Identify which cell holds the provided text, then report its (X, Y) central coordinate. 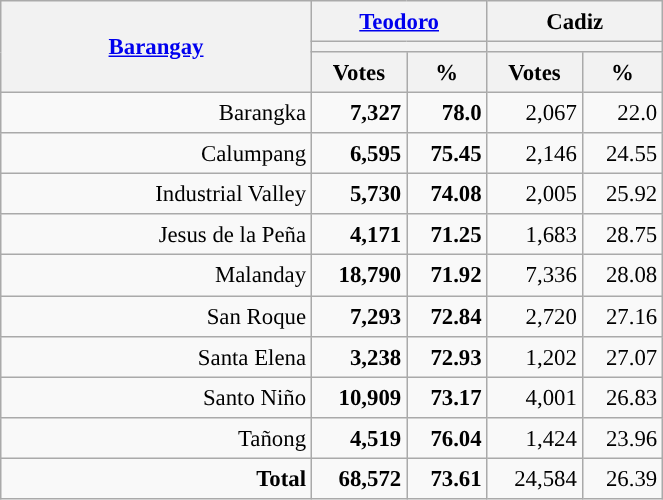
4,001 (534, 398)
73.17 (447, 398)
72.93 (447, 356)
75.45 (447, 154)
71.92 (447, 276)
2,720 (534, 316)
Barangay (156, 47)
22.0 (622, 114)
68,572 (358, 478)
Jesus de la Peña (156, 234)
2,067 (534, 114)
Cadiz (575, 22)
Malanday (156, 276)
24,584 (534, 478)
26.39 (622, 478)
10,909 (358, 398)
2,146 (534, 154)
24.55 (622, 154)
Santa Elena (156, 356)
1,424 (534, 438)
Industrial Valley (156, 194)
23.96 (622, 438)
6,595 (358, 154)
3,238 (358, 356)
Santo Niño (156, 398)
Total (156, 478)
4,171 (358, 234)
1,683 (534, 234)
4,519 (358, 438)
28.08 (622, 276)
78.0 (447, 114)
27.16 (622, 316)
2,005 (534, 194)
Barangka (156, 114)
San Roque (156, 316)
73.61 (447, 478)
Teodoro (399, 22)
Calumpang (156, 154)
71.25 (447, 234)
28.75 (622, 234)
74.08 (447, 194)
7,293 (358, 316)
76.04 (447, 438)
1,202 (534, 356)
7,336 (534, 276)
26.83 (622, 398)
72.84 (447, 316)
25.92 (622, 194)
27.07 (622, 356)
Tañong (156, 438)
18,790 (358, 276)
5,730 (358, 194)
7,327 (358, 114)
